Search for the cell housing the specified text and yield its (X, Y) center coordinate. 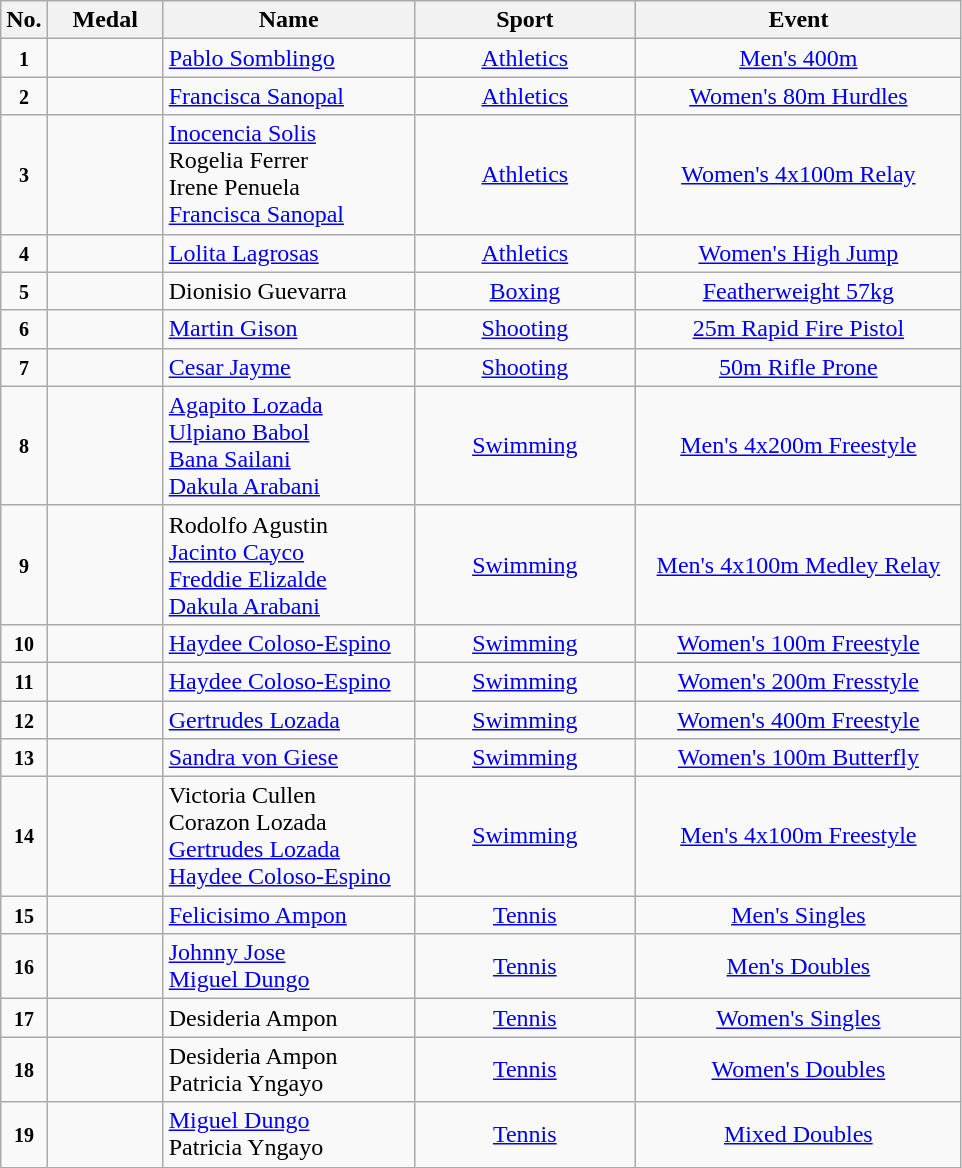
Women's 200m Fresstyle (798, 681)
3 (24, 174)
Women's 400m Freestyle (798, 719)
Men's 4x200m Freestyle (798, 446)
10 (24, 643)
Pablo Somblingo (288, 58)
19 (24, 1134)
5 (24, 291)
18 (24, 1070)
Felicisimo Ampon (288, 915)
Women's 80m Hurdles (798, 96)
Men's Singles (798, 915)
Victoria CullenCorazon LozadaGertrudes LozadaHaydee Coloso-Espino (288, 836)
Women's 100m Butterfly (798, 758)
Event (798, 20)
6 (24, 329)
4 (24, 253)
Inocencia SolisRogelia FerrerIrene PenuelaFrancisca Sanopal (288, 174)
Boxing (524, 291)
16 (24, 966)
13 (24, 758)
Women's Singles (798, 1018)
Martin Gison (288, 329)
Women's 4x100m Relay (798, 174)
Sandra von Giese (288, 758)
Medal (105, 20)
17 (24, 1018)
Women's High Jump (798, 253)
Sport (524, 20)
11 (24, 681)
Women's Doubles (798, 1070)
Name (288, 20)
Dionisio Guevarra (288, 291)
Cesar Jayme (288, 367)
Miguel DungoPatricia Yngayo (288, 1134)
12 (24, 719)
25m Rapid Fire Pistol (798, 329)
Johnny JoseMiguel Dungo (288, 966)
1 (24, 58)
Mixed Doubles (798, 1134)
Featherweight 57kg (798, 291)
Rodolfo AgustinJacinto CaycoFreddie ElizaldeDakula Arabani (288, 564)
Men's 400m (798, 58)
7 (24, 367)
Women's 100m Freestyle (798, 643)
No. (24, 20)
9 (24, 564)
Desideria AmponPatricia Yngayo (288, 1070)
Francisca Sanopal (288, 96)
Men's Doubles (798, 966)
15 (24, 915)
8 (24, 446)
Men's 4x100m Freestyle (798, 836)
Lolita Lagrosas (288, 253)
2 (24, 96)
Desideria Ampon (288, 1018)
Agapito LozadaUlpiano BabolBana SailaniDakula Arabani (288, 446)
50m Rifle Prone (798, 367)
Men's 4x100m Medley Relay (798, 564)
14 (24, 836)
Gertrudes Lozada (288, 719)
